Identify which cell holds the provided text, then report its [x, y] central coordinate. 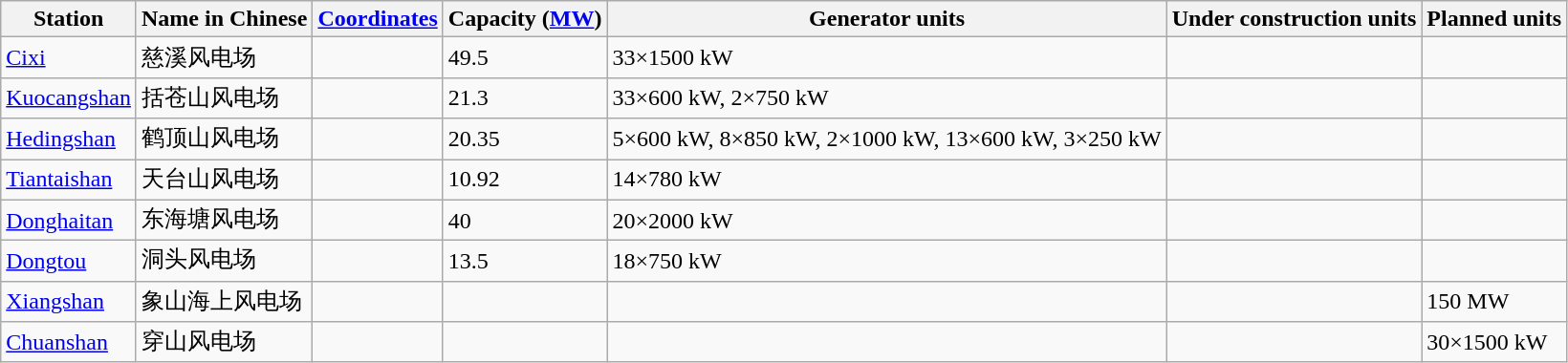
Dongtou [69, 262]
Name in Chinese [224, 19]
14×780 kW [887, 180]
Under construction units [1295, 19]
Xiangshan [69, 302]
Donghaitan [69, 220]
穿山风电场 [224, 342]
Capacity (MW) [525, 19]
21.3 [525, 97]
鹤顶山风电场 [224, 139]
20×2000 kW [887, 220]
13.5 [525, 262]
20.35 [525, 139]
东海塘风电场 [224, 220]
33×1500 kW [887, 57]
18×750 kW [887, 262]
括苍山风电场 [224, 97]
Station [69, 19]
慈溪风电场 [224, 57]
33×600 kW, 2×750 kW [887, 97]
Planned units [1494, 19]
5×600 kW, 8×850 kW, 2×1000 kW, 13×600 kW, 3×250 kW [887, 139]
洞头风电场 [224, 262]
Cixi [69, 57]
150 MW [1494, 302]
40 [525, 220]
Chuanshan [69, 342]
49.5 [525, 57]
天台山风电场 [224, 180]
Tiantaishan [69, 180]
Hedingshan [69, 139]
Kuocangshan [69, 97]
Coordinates [378, 19]
30×1500 kW [1494, 342]
Generator units [887, 19]
象山海上风电场 [224, 302]
10.92 [525, 180]
